Detect which cell encompasses the target text, then output its [X, Y] center coordinate. 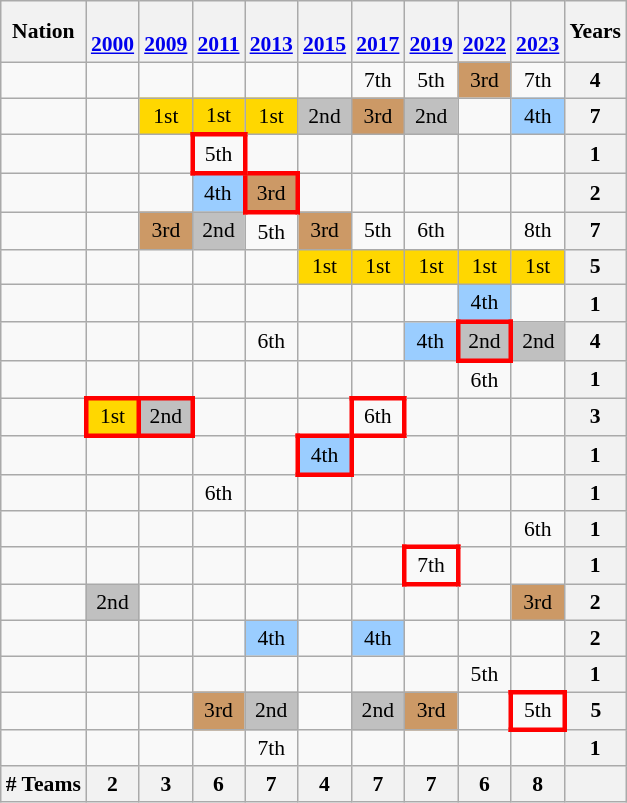
2009 [166, 32]
8th [538, 230]
Years [595, 32]
# Teams [44, 784]
2011 [218, 32]
8 [538, 784]
2015 [324, 32]
Nation [44, 32]
2017 [378, 32]
2019 [430, 32]
2013 [272, 32]
2022 [484, 32]
2023 [538, 32]
2000 [112, 32]
